Scan for the cell matching the given text and deliver its [x, y] coordinate at center. 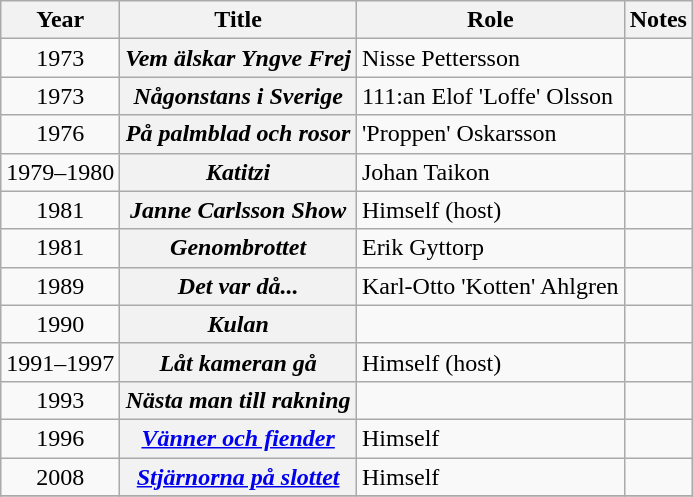
Stjärnorna på slottet [238, 477]
Nisse Pettersson [490, 58]
På palmblad och rosor [238, 134]
Låt kameran gå [238, 362]
Vem älskar Yngve Frej [238, 58]
1979–1980 [60, 172]
Johan Taikon [490, 172]
Role [490, 20]
Katitzi [238, 172]
Title [238, 20]
Någonstans i Sverige [238, 96]
Kulan [238, 324]
Karl-Otto 'Kotten' Ahlgren [490, 286]
1996 [60, 438]
Notes [658, 20]
Janne Carlsson Show [238, 210]
Year [60, 20]
'Proppen' Oskarsson [490, 134]
Det var då... [238, 286]
Vänner och fiender [238, 438]
Erik Gyttorp [490, 248]
1993 [60, 400]
1990 [60, 324]
2008 [60, 477]
Nästa man till rakning [238, 400]
1989 [60, 286]
111:an Elof 'Loffe' Olsson [490, 96]
1976 [60, 134]
Genombrottet [238, 248]
1991–1997 [60, 362]
